Pinpoint the cell where the given text exists, returning its [x, y] midpoint coordinate. 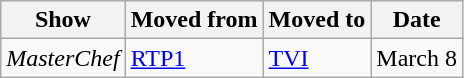
Moved to [317, 20]
Moved from [194, 20]
RTP1 [194, 58]
Date [417, 20]
TVI [317, 58]
MasterChef [63, 58]
Show [63, 20]
March 8 [417, 58]
